For the text-containing cell, return its midpoint in [x, y] coordinate format. 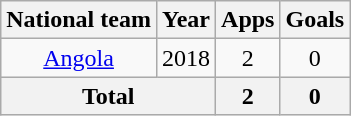
National team [79, 20]
Goals [315, 20]
Total [108, 96]
Angola [79, 58]
2018 [186, 58]
Year [186, 20]
Apps [248, 20]
